Capture the cell that displays the provided text and extract its [x, y] central coordinate. 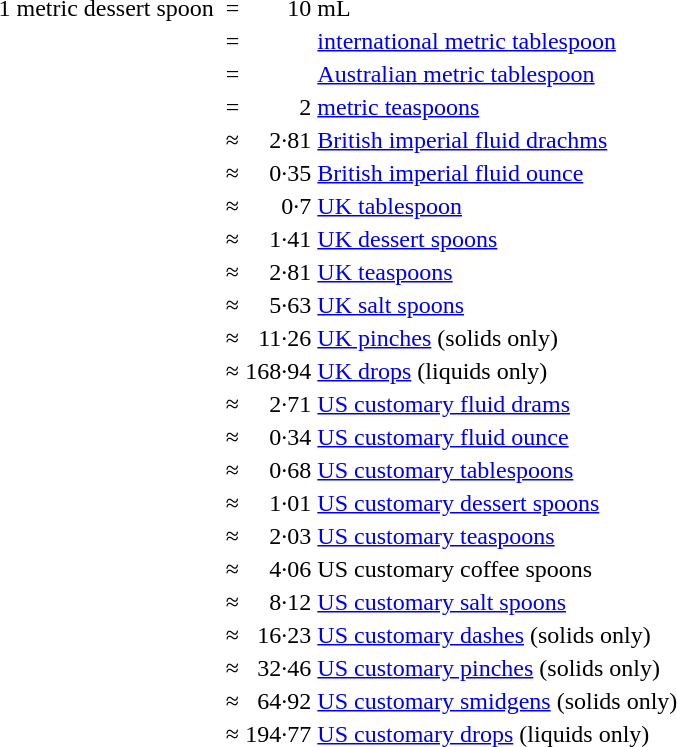
0·35 [278, 173]
1·01 [278, 503]
8·12 [278, 602]
2·03 [278, 536]
0·68 [278, 470]
2 [278, 107]
0·34 [278, 437]
0·7 [278, 206]
1·41 [278, 239]
16·23 [278, 635]
11·26 [278, 338]
4·06 [278, 569]
168·94 [278, 371]
64·92 [278, 701]
32·46 [278, 668]
5·63 [278, 305]
2·71 [278, 404]
